Scan for the cell matching the given text and deliver its (X, Y) coordinate at center. 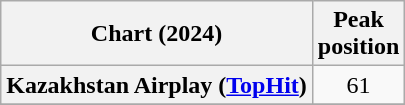
Chart (2024) (157, 34)
61 (358, 85)
Kazakhstan Airplay (TopHit) (157, 85)
Peakposition (358, 34)
